Output the [X, Y] coordinate of the center of the cell containing the given text.  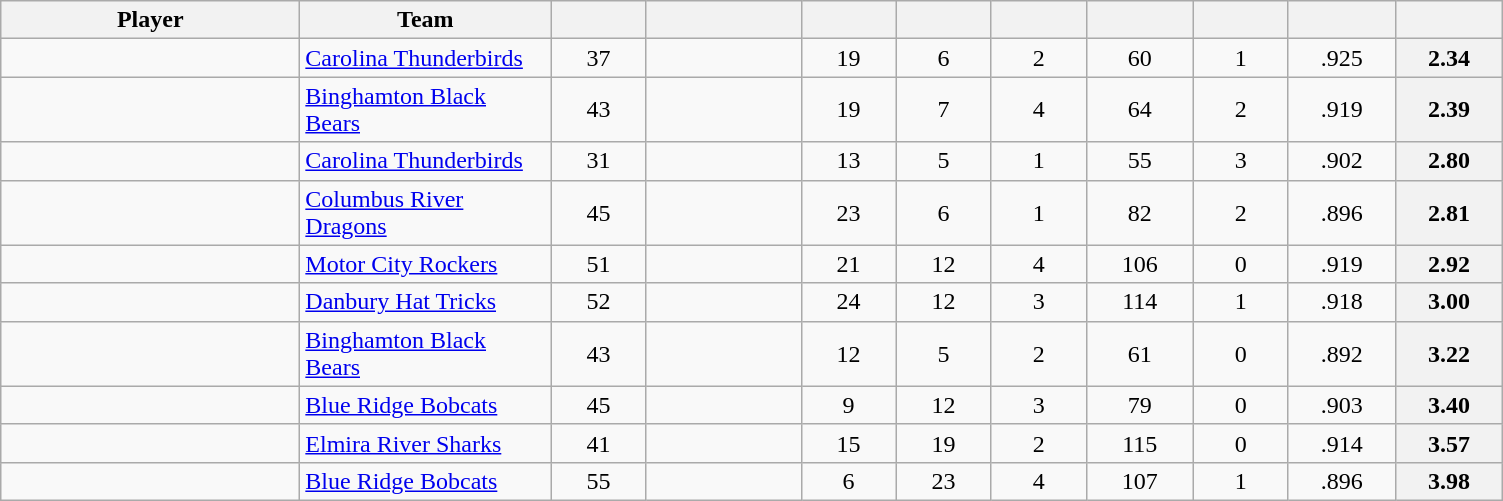
.902 [1342, 161]
3.00 [1448, 302]
24 [848, 302]
Danbury Hat Tricks [426, 302]
51 [598, 264]
115 [1140, 443]
60 [1140, 58]
3.57 [1448, 443]
61 [1140, 354]
.914 [1342, 443]
2.92 [1448, 264]
Columbus River Dragons [426, 212]
7 [944, 110]
3.98 [1448, 481]
Motor City Rockers [426, 264]
82 [1140, 212]
114 [1140, 302]
2.39 [1448, 110]
.892 [1342, 354]
Player [150, 20]
2.34 [1448, 58]
Team [426, 20]
37 [598, 58]
.903 [1342, 405]
13 [848, 161]
3.22 [1448, 354]
52 [598, 302]
.925 [1342, 58]
41 [598, 443]
2.81 [1448, 212]
64 [1140, 110]
3.40 [1448, 405]
.918 [1342, 302]
107 [1140, 481]
2.80 [1448, 161]
79 [1140, 405]
106 [1140, 264]
21 [848, 264]
15 [848, 443]
31 [598, 161]
9 [848, 405]
Elmira River Sharks [426, 443]
